Scan for the cell matching the given text and deliver its [x, y] coordinate at center. 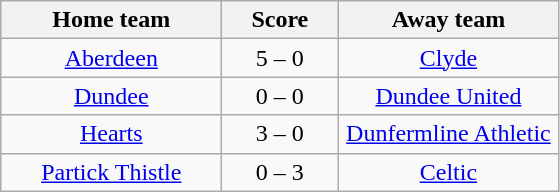
0 – 3 [280, 172]
0 – 0 [280, 96]
3 – 0 [280, 134]
Clyde [448, 58]
Dunfermline Athletic [448, 134]
Partick Thistle [112, 172]
Dundee [112, 96]
Home team [112, 20]
Score [280, 20]
Celtic [448, 172]
5 – 0 [280, 58]
Away team [448, 20]
Aberdeen [112, 58]
Hearts [112, 134]
Dundee United [448, 96]
